Return (x, y) of the center of cell containing provided text 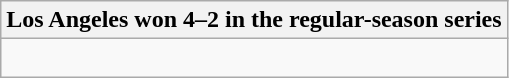
Los Angeles won 4–2 in the regular-season series (254, 20)
